Capture the cell that displays the provided text and extract its [x, y] central coordinate. 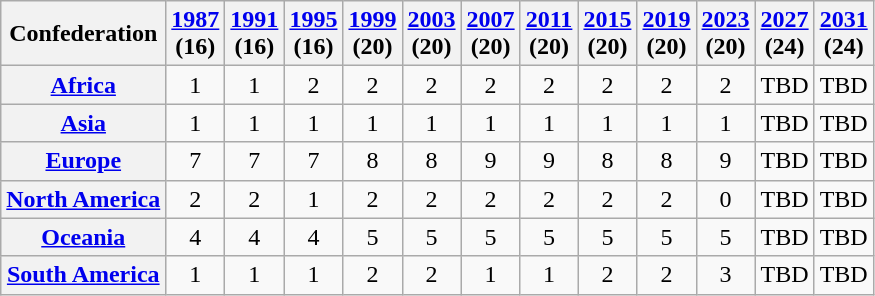
South America [84, 275]
Confederation [84, 34]
2007(20) [490, 34]
3 [726, 275]
Africa [84, 85]
Asia [84, 123]
2003(20) [432, 34]
2031(24) [844, 34]
North America [84, 199]
2015(20) [608, 34]
Oceania [84, 237]
1991(16) [254, 34]
1999(20) [372, 34]
Europe [84, 161]
1987(16) [196, 34]
2027(24) [784, 34]
1995(16) [314, 34]
0 [726, 199]
2023(20) [726, 34]
2019(20) [666, 34]
2011(20) [549, 34]
